Detect which cell encompasses the target text, then output its (x, y) center coordinate. 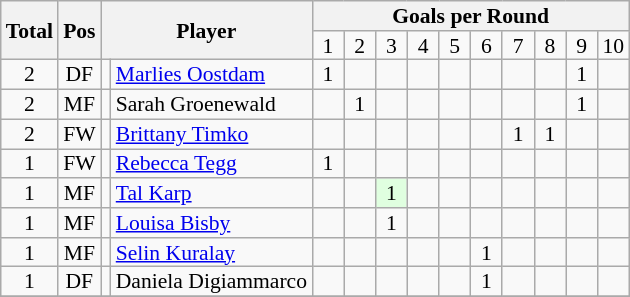
6 (487, 46)
Tal Karp (212, 193)
Sarah Groenewald (212, 105)
5 (455, 46)
Marlies Oostdam (212, 75)
Daniela Digiammarco (212, 282)
Goals per Round (470, 16)
4 (423, 46)
Louisa Bisby (212, 223)
Rebecca Tegg (212, 164)
10 (613, 46)
8 (550, 46)
Player (206, 30)
7 (518, 46)
Brittany Timko (212, 134)
3 (391, 46)
Selin Kuralay (212, 253)
Total (30, 30)
Pos (80, 30)
9 (582, 46)
